Locate the cell with the specified text and output its (x, y) center coordinate. 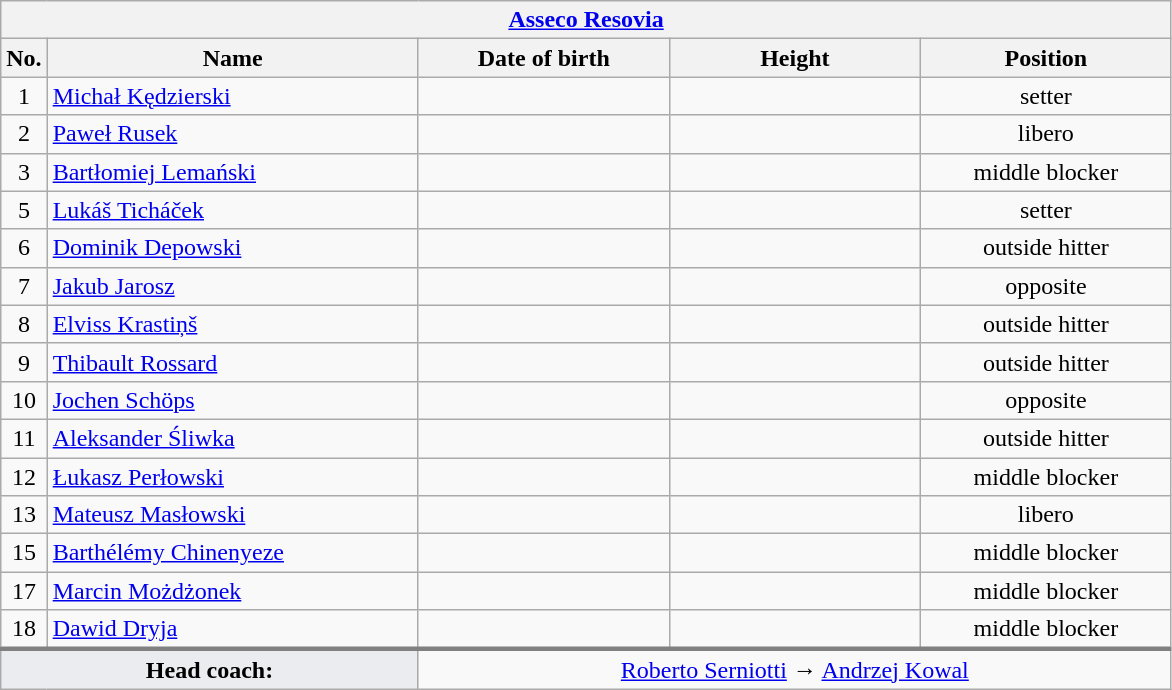
Position (1046, 58)
8 (24, 324)
Dawid Dryja (232, 630)
Name (232, 58)
Date of birth (544, 58)
Jochen Schöps (232, 400)
Head coach: (210, 669)
Roberto Serniotti → Andrzej Kowal (794, 669)
3 (24, 172)
Bartłomiej Lemański (232, 172)
10 (24, 400)
9 (24, 362)
Marcin Możdżonek (232, 591)
7 (24, 286)
Asseco Resovia (586, 20)
1 (24, 96)
Height (794, 58)
Lukáš Ticháček (232, 210)
11 (24, 438)
12 (24, 477)
13 (24, 515)
Łukasz Perłowski (232, 477)
No. (24, 58)
Barthélémy Chinenyeze (232, 553)
Mateusz Masłowski (232, 515)
Paweł Rusek (232, 134)
Thibault Rossard (232, 362)
6 (24, 248)
Elviss Krastiņš (232, 324)
15 (24, 553)
2 (24, 134)
Michał Kędzierski (232, 96)
Aleksander Śliwka (232, 438)
18 (24, 630)
5 (24, 210)
17 (24, 591)
Jakub Jarosz (232, 286)
Dominik Depowski (232, 248)
